Pinpoint the cell where the given text exists, returning its [X, Y] midpoint coordinate. 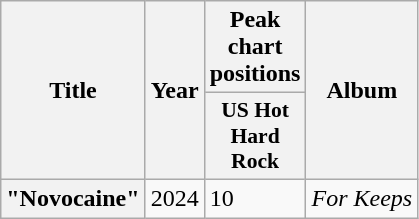
For Keeps [362, 198]
"Novocaine" [73, 198]
Year [174, 90]
Album [362, 90]
US Hot Hard Rock [255, 136]
Title [73, 90]
Peak chart positions [255, 47]
2024 [174, 198]
10 [255, 198]
